Output the [x, y] coordinate of the center of the cell containing the given text.  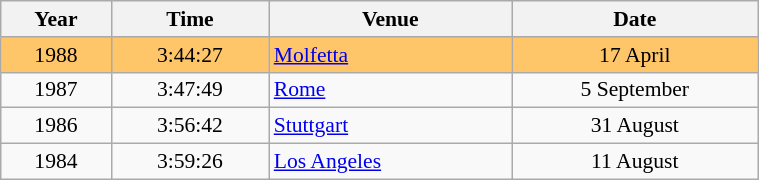
Venue [390, 19]
3:56:42 [190, 126]
11 August [635, 162]
1984 [56, 162]
5 September [635, 90]
17 April [635, 55]
Date [635, 19]
31 August [635, 126]
Time [190, 19]
1986 [56, 126]
Los Angeles [390, 162]
3:47:49 [190, 90]
3:44:27 [190, 55]
3:59:26 [190, 162]
Year [56, 19]
Molfetta [390, 55]
Stuttgart [390, 126]
1988 [56, 55]
1987 [56, 90]
Rome [390, 90]
